Return the [x, y] coordinate for the center point of the cell that contains the specified text.  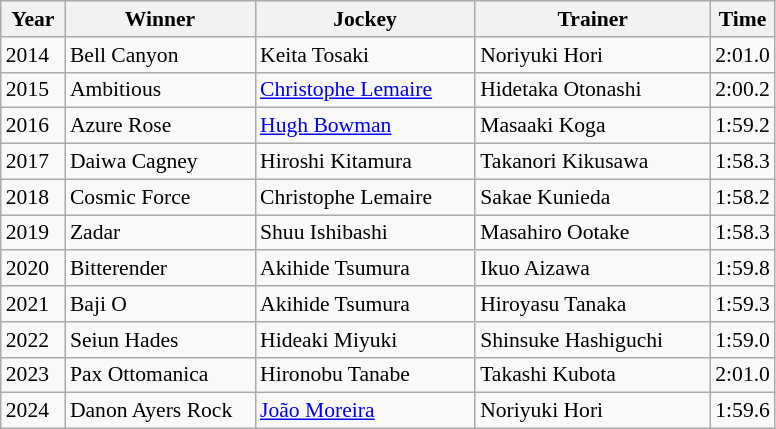
Hiroyasu Tanaka [592, 304]
Masahiro Ootake [592, 233]
Year [33, 19]
Bell Canyon [160, 55]
Winner [160, 19]
Shuu Ishibashi [365, 233]
Baji O [160, 304]
2:00.2 [742, 90]
Hiroshi Kitamura [365, 162]
Hironobu Tanabe [365, 375]
2019 [33, 233]
1:58.2 [742, 197]
Trainer [592, 19]
Hugh Bowman [365, 126]
Danon Ayers Rock [160, 411]
2024 [33, 411]
1:59.2 [742, 126]
Daiwa Cagney [160, 162]
Time [742, 19]
Azure Rose [160, 126]
2021 [33, 304]
2014 [33, 55]
1:59.3 [742, 304]
Takanori Kikusawa [592, 162]
Bitterender [160, 269]
Ambitious [160, 90]
Cosmic Force [160, 197]
2015 [33, 90]
Shinsuke Hashiguchi [592, 340]
Jockey [365, 19]
1:59.8 [742, 269]
2017 [33, 162]
Takashi Kubota [592, 375]
2016 [33, 126]
Ikuo Aizawa [592, 269]
Hideaki Miyuki [365, 340]
João Moreira [365, 411]
2023 [33, 375]
Hidetaka Otonashi [592, 90]
Pax Ottomanica [160, 375]
2018 [33, 197]
Seiun Hades [160, 340]
Masaaki Koga [592, 126]
1:59.6 [742, 411]
2020 [33, 269]
Zadar [160, 233]
1:59.0 [742, 340]
Keita Tosaki [365, 55]
2022 [33, 340]
Sakae Kunieda [592, 197]
